Scan for the cell matching the given text and deliver its [x, y] coordinate at center. 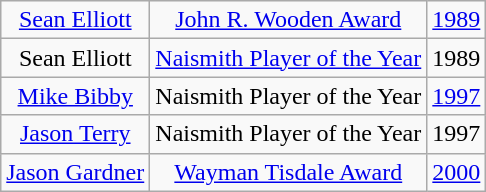
Jason Gardner [76, 172]
John R. Wooden Award [288, 20]
Wayman Tisdale Award [288, 172]
2000 [456, 172]
Jason Terry [76, 134]
Mike Bibby [76, 96]
